Pinpoint the cell where the given text exists, returning its (X, Y) midpoint coordinate. 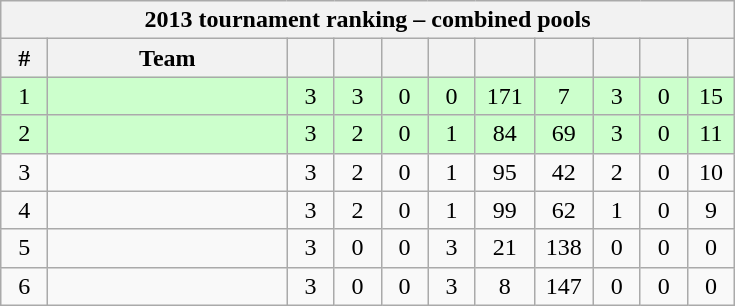
84 (504, 134)
21 (504, 248)
147 (564, 286)
11 (710, 134)
138 (564, 248)
95 (504, 172)
9 (710, 210)
171 (504, 96)
6 (24, 286)
42 (564, 172)
# (24, 58)
4 (24, 210)
15 (710, 96)
Team (168, 58)
2013 tournament ranking – combined pools (368, 20)
5 (24, 248)
99 (504, 210)
62 (564, 210)
10 (710, 172)
7 (564, 96)
8 (504, 286)
69 (564, 134)
